Return [x, y] of the center of cell containing provided text 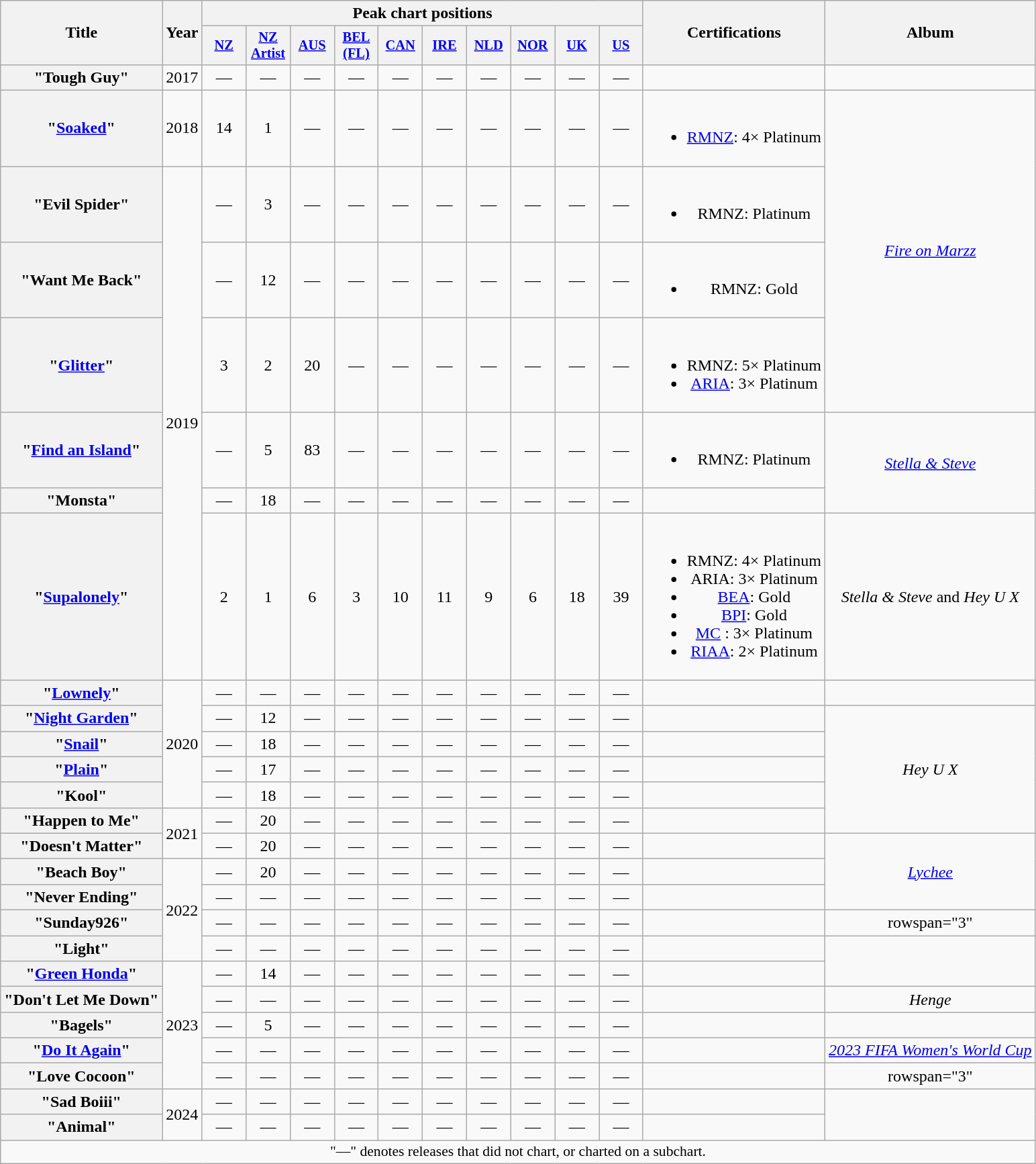
"Snail" [82, 744]
"Happen to Me" [82, 820]
RMNZ: 4× Platinum [734, 129]
RMNZ: Gold [734, 281]
US [621, 46]
"Do It Again" [82, 1051]
"Night Garden" [82, 718]
NZ [224, 46]
2017 [183, 77]
"Doesn't Matter" [82, 846]
2022 [183, 910]
Certifications [734, 33]
Album [931, 33]
NLD [488, 46]
2023 FIFA Women's World Cup [931, 1051]
Fire on Marzz [931, 251]
"Kool" [82, 795]
"Plain" [82, 769]
2021 [183, 833]
2018 [183, 129]
"Don't Let Me Down" [82, 1000]
"Sunday926" [82, 923]
Peak chart positions [423, 13]
"Light" [82, 949]
"Tough Guy" [82, 77]
83 [312, 450]
2019 [183, 423]
"Beach Boy" [82, 871]
"Want Me Back" [82, 281]
"Green Honda" [82, 974]
2020 [183, 744]
IRE [445, 46]
Title [82, 33]
Stella & Steve [931, 463]
BEL(FL) [356, 46]
NZArtist [268, 46]
"Evil Spider" [82, 204]
Hey U X [931, 769]
"Supalonely" [82, 597]
Lychee [931, 871]
11 [445, 597]
39 [621, 597]
"Bagels" [82, 1025]
"Find an Island" [82, 450]
2023 [183, 1025]
"—" denotes releases that did not chart, or charted on a subchart. [518, 1152]
"Monsta" [82, 501]
"Never Ending" [82, 897]
"Soaked" [82, 129]
Stella & Steve and Hey U X [931, 597]
2024 [183, 1114]
NOR [533, 46]
CAN [401, 46]
Year [183, 33]
"Love Cocoon" [82, 1076]
AUS [312, 46]
"Glitter" [82, 365]
"Sad Boiii" [82, 1102]
9 [488, 597]
17 [268, 769]
RMNZ: 4× PlatinumARIA: 3× PlatinumBEA: GoldBPI: GoldMC : 3× PlatinumRIAA: 2× Platinum [734, 597]
Henge [931, 1000]
10 [401, 597]
UK [577, 46]
"Lownely" [82, 693]
"Animal" [82, 1127]
RMNZ: 5× PlatinumARIA: 3× Platinum [734, 365]
